Return the [X, Y] coordinate for the center point of the cell that contains the specified text.  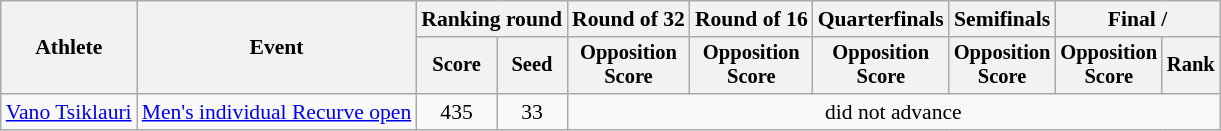
Ranking round [492, 19]
Athlete [69, 48]
435 [456, 112]
Vano Tsiklauri [69, 112]
did not advance [894, 112]
Round of 32 [628, 19]
Round of 16 [752, 19]
Semifinals [1002, 19]
33 [532, 112]
Seed [532, 66]
Score [456, 66]
Men's individual Recurve open [277, 112]
Final / [1137, 19]
Quarterfinals [881, 19]
Event [277, 48]
Rank [1191, 66]
